Provide the [x, y] coordinate of the cell's center where the given text is located.  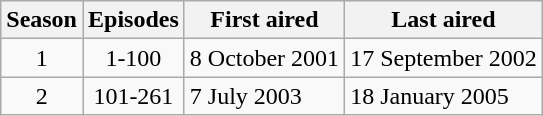
First aired [264, 20]
1 [42, 58]
Episodes [133, 20]
2 [42, 96]
Last aired [444, 20]
17 September 2002 [444, 58]
8 October 2001 [264, 58]
18 January 2005 [444, 96]
7 July 2003 [264, 96]
1-100 [133, 58]
Season [42, 20]
101-261 [133, 96]
